Return the (x, y) coordinate for the center point of the cell that contains the specified text.  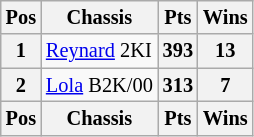
313 (178, 85)
Lola B2K/00 (100, 85)
Reynard 2KI (100, 51)
2 (21, 85)
13 (226, 51)
7 (226, 85)
393 (178, 51)
1 (21, 51)
